For the text-containing cell, return its midpoint in [X, Y] coordinate format. 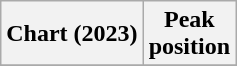
Chart (2023) [72, 34]
Peakposition [189, 34]
